Scan for the cell matching the given text and deliver its [x, y] coordinate at center. 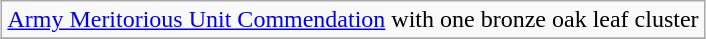
Army Meritorious Unit Commendation with one bronze oak leaf cluster [353, 20]
